Extract the (X, Y) coordinate from the center of the cell holding the provided text.  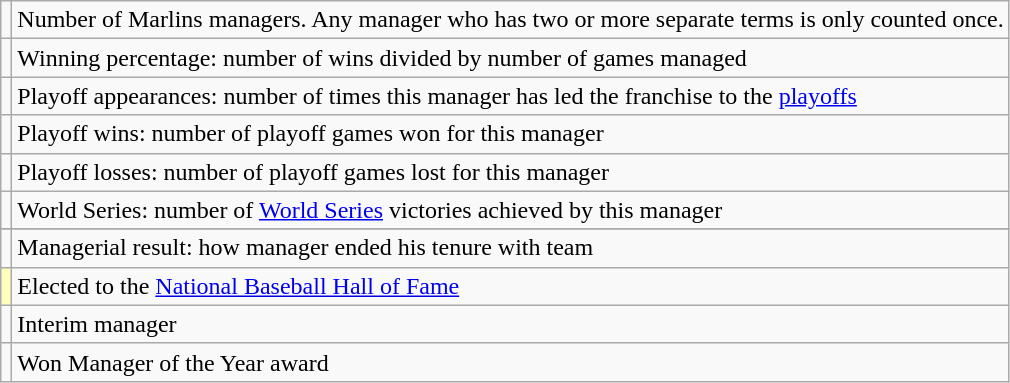
Playoff appearances: number of times this manager has led the franchise to the playoffs (510, 96)
World Series: number of World Series victories achieved by this manager (510, 210)
Playoff wins: number of playoff games won for this manager (510, 134)
Interim manager (510, 324)
Number of Marlins managers. Any manager who has two or more separate terms is only counted once. (510, 20)
Elected to the National Baseball Hall of Fame (510, 286)
Managerial result: how manager ended his tenure with team (510, 248)
Won Manager of the Year award (510, 362)
Winning percentage: number of wins divided by number of games managed (510, 58)
Playoff losses: number of playoff games lost for this manager (510, 172)
